Extract the (X, Y) coordinate from the center of the cell holding the provided text.  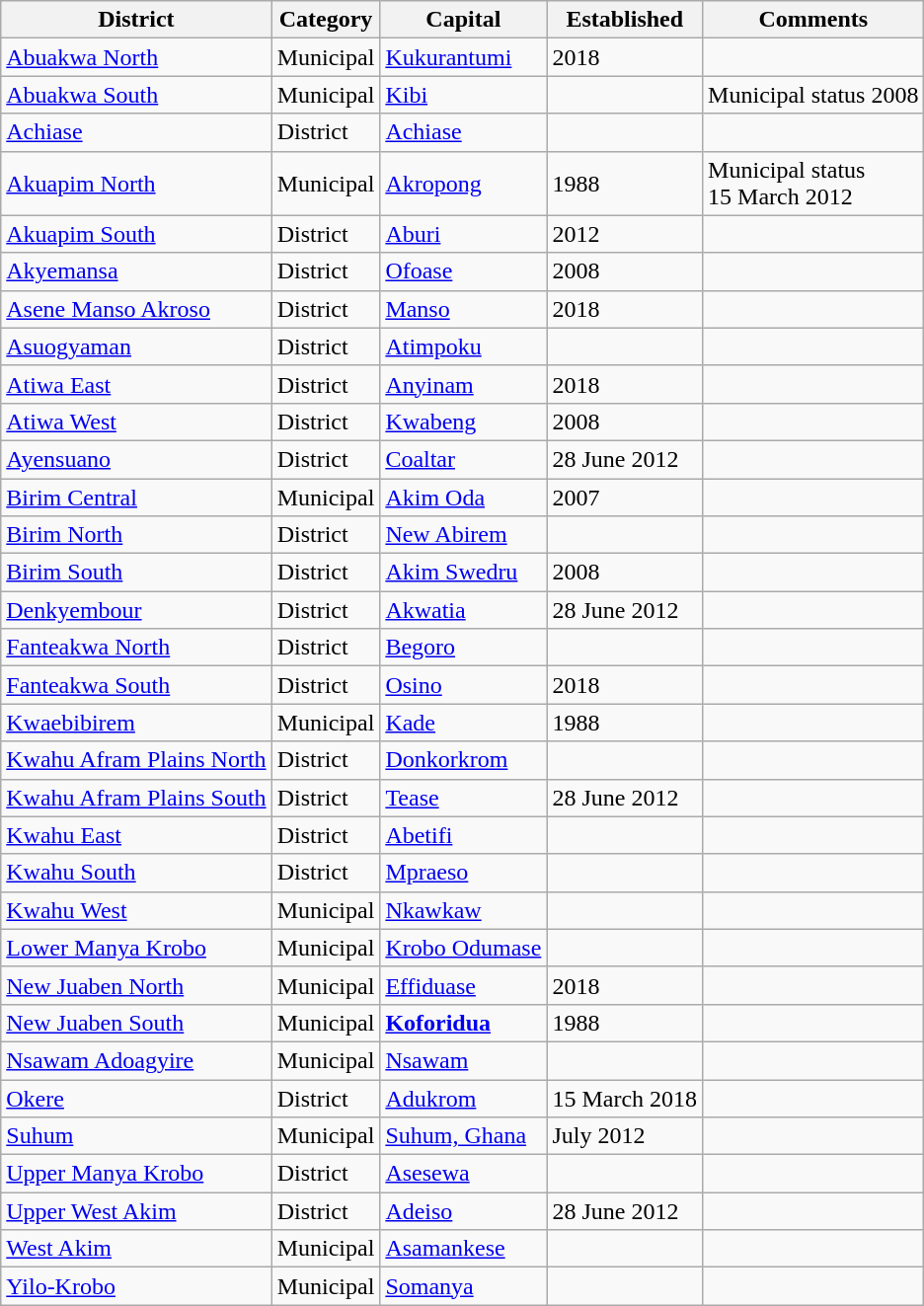
Abetifi (464, 835)
Atiwa East (136, 384)
Nsawam (464, 1060)
Nkawkaw (464, 910)
Anyinam (464, 384)
New Juaben North (136, 985)
Asamankese (464, 1249)
Kwahu South (136, 873)
Capital (464, 20)
Begoro (464, 648)
Coaltar (464, 459)
Kibi (464, 95)
Okere (136, 1099)
Lower Manya Krobo (136, 948)
New Juaben South (136, 1023)
Nsawam Adoagyire (136, 1060)
Asesewa (464, 1174)
Birim North (136, 535)
Abuakwa South (136, 95)
Aburi (464, 234)
July 2012 (625, 1136)
Upper West Akim (136, 1211)
Somanya (464, 1286)
Suhum, Ghana (464, 1136)
Asene Manso Akroso (136, 309)
Akuapim South (136, 234)
Atimpoku (464, 346)
2007 (625, 497)
Category (326, 20)
Kwahu West (136, 910)
Fanteakwa North (136, 648)
Denkyembour (136, 610)
Akuapim North (136, 184)
15 March 2018 (625, 1099)
Municipal status 2008 (813, 95)
Birim South (136, 573)
Adukrom (464, 1099)
Upper Manya Krobo (136, 1174)
Suhum (136, 1136)
2012 (625, 234)
Kwahu East (136, 835)
Akwatia (464, 610)
Yilo-Krobo (136, 1286)
Atiwa West (136, 422)
Ofoase (464, 271)
Fanteakwa South (136, 685)
Established (625, 20)
Kwahu Afram Plains South (136, 798)
Kade (464, 723)
Abuakwa North (136, 57)
Akim Swedru (464, 573)
Birim Central (136, 497)
Krobo Odumase (464, 948)
Municipal status15 March 2012 (813, 184)
Tease (464, 798)
Akyemansa (136, 271)
Donkorkrom (464, 760)
Kwabeng (464, 422)
Akropong (464, 184)
Kukurantumi (464, 57)
New Abirem (464, 535)
Kwaebibirem (136, 723)
Akim Oda (464, 497)
Kwahu Afram Plains North (136, 760)
West Akim (136, 1249)
Effiduase (464, 985)
Comments (813, 20)
Manso (464, 309)
Osino (464, 685)
Koforidua (464, 1023)
Adeiso (464, 1211)
Asuogyaman (136, 346)
Mpraeso (464, 873)
Ayensuano (136, 459)
